Identify which cell holds the provided text, then report its (x, y) central coordinate. 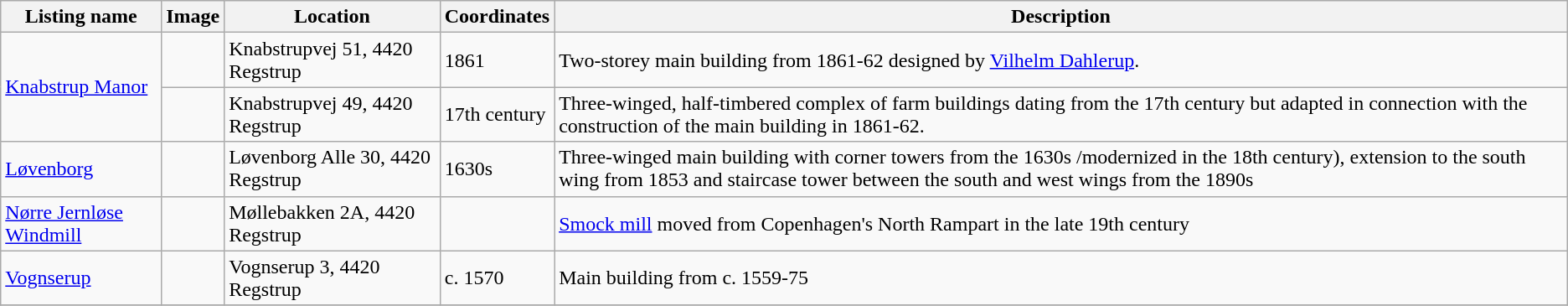
Listing name (81, 17)
Løvenborg Alle 30, 4420 Regstrup (333, 169)
Møllebakken 2A, 4420 Regstrup (333, 223)
Knabstrup Manor (81, 87)
Two-storey main building from 1861-62 designed by Vilhelm Dahlerup. (1061, 60)
c. 1570 (497, 278)
Image (193, 17)
Smock mill moved from Copenhagen's North Rampart in the late 19th century (1061, 223)
Løvenborg (81, 169)
Vognserup (81, 278)
Knabstrupvej 49, 4420 Regstrup (333, 114)
Coordinates (497, 17)
Location (333, 17)
1861 (497, 60)
Description (1061, 17)
Nørre Jernløse Windmill (81, 223)
1630s (497, 169)
Main building from c. 1559-75 (1061, 278)
17th century (497, 114)
Vognserup 3, 4420 Regstrup (333, 278)
Knabstrupvej 51, 4420 Regstrup (333, 60)
